Return the (x, y) coordinate for the center point of the cell that contains the specified text.  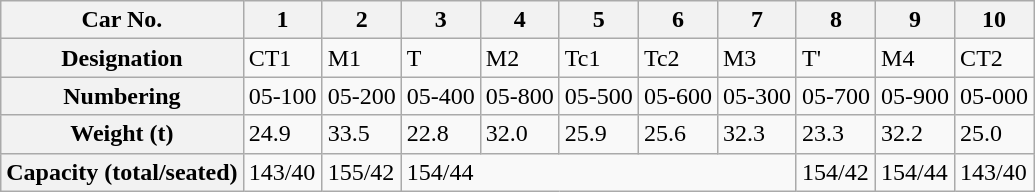
Numbering (122, 96)
8 (836, 20)
Tc2 (678, 58)
CT1 (282, 58)
155/42 (362, 172)
05-000 (994, 96)
M4 (916, 58)
9 (916, 20)
154/42 (836, 172)
6 (678, 20)
05-500 (598, 96)
Capacity (total/seated) (122, 172)
1 (282, 20)
Car No. (122, 20)
T' (836, 58)
10 (994, 20)
33.5 (362, 134)
Tc1 (598, 58)
25.6 (678, 134)
32.0 (520, 134)
05-300 (756, 96)
M2 (520, 58)
25.0 (994, 134)
05-900 (916, 96)
05-200 (362, 96)
05-700 (836, 96)
3 (440, 20)
4 (520, 20)
32.3 (756, 134)
T (440, 58)
05-100 (282, 96)
32.2 (916, 134)
M1 (362, 58)
Weight (t) (122, 134)
05-400 (440, 96)
CT2 (994, 58)
05-600 (678, 96)
24.9 (282, 134)
23.3 (836, 134)
Designation (122, 58)
5 (598, 20)
7 (756, 20)
22.8 (440, 134)
05-800 (520, 96)
25.9 (598, 134)
M3 (756, 58)
2 (362, 20)
